Provide the (x, y) coordinate of the cell's center where the given text is located.  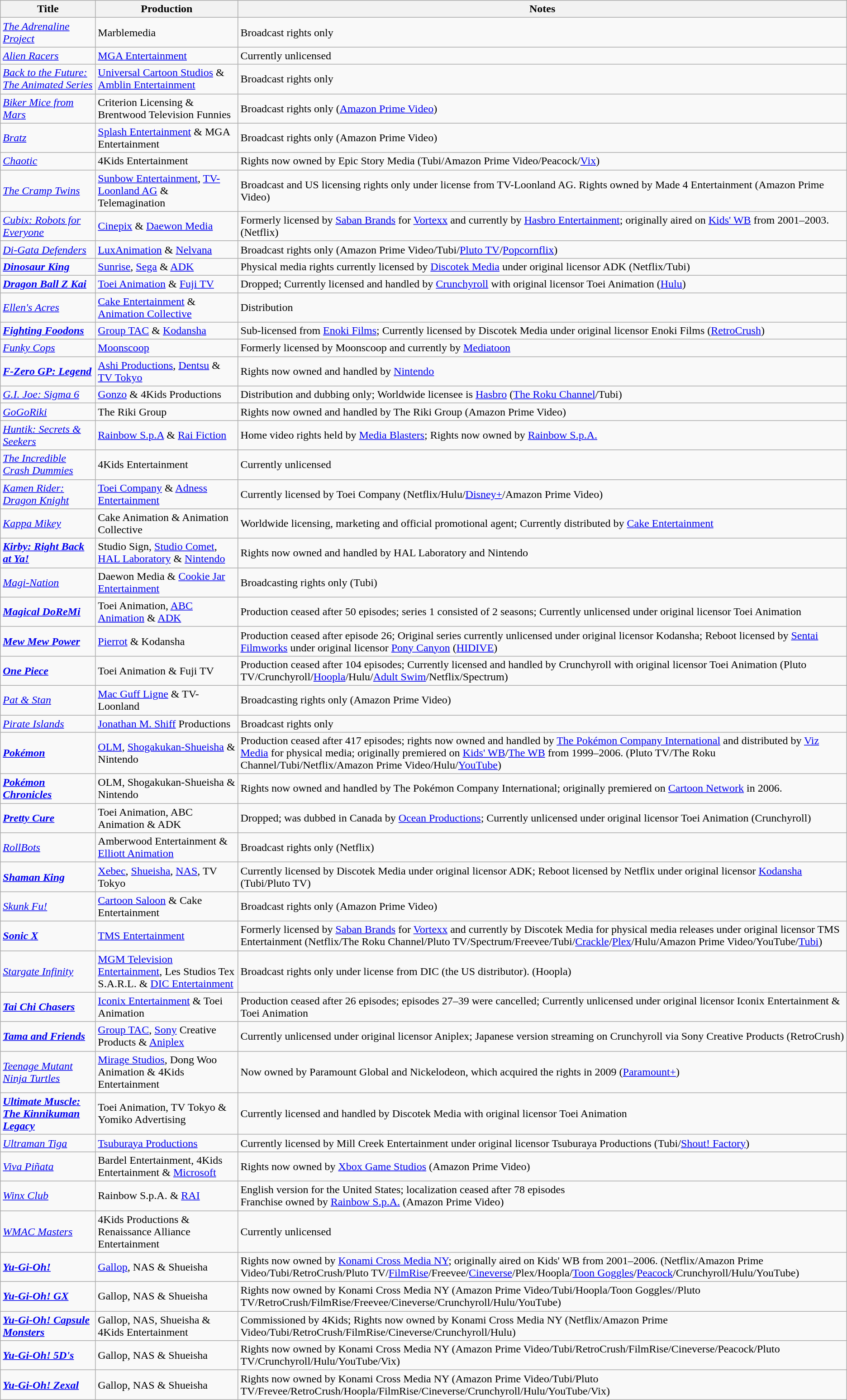
Yu-Gi-Oh! Zexal (48, 1385)
Broadcast rights only under license from DIC (the US distributor). (Hoopla) (542, 971)
Pirate Islands (48, 724)
TMS Entertainment (167, 936)
Bratz (48, 138)
Mirage Studios, Dong Woo Animation & 4Kids Entertainment (167, 1072)
Pokémon Chronicles (48, 788)
Currently licensed by Mill Creek Entertainment under original licensor Tsuburaya Productions (Tubi/Shout! Factory) (542, 1143)
The Incredible Crash Dummies (48, 464)
Universal Cartoon Studios & Amblin Entertainment (167, 79)
WMAC Masters (48, 1231)
Broadcast and US licensing rights only under license from TV-Loonland AG. Rights owned by Made 4 Entertainment (Amazon Prime Video) (542, 191)
Formerly licensed by Saban Brands for Vortexx and currently by Hasbro Entertainment; originally aired on Kids' WB from 2001–2003. (Netflix) (542, 226)
Yu-Gi-Oh! Capsule Monsters (48, 1326)
Now owned by Paramount Global and Nickelodeon, which acquired the rights in 2009 (Paramount+) (542, 1072)
Kappa Mikey (48, 523)
Tai Chi Chasers (48, 1007)
Mac Guff Ligne & TV-Loonland (167, 700)
Sunrise, Sega & ADK (167, 267)
One Piece (48, 671)
Fighting Foodons (48, 331)
Marblemedia (167, 33)
Currently licensed by Toei Company (Netflix/Hulu/Disney+/Amazon Prime Video) (542, 494)
Formerly licensed by Moonscoop and currently by Mediatoon (542, 348)
English version for the United States; localization ceased after 78 episodesFranchise owned by Rainbow S.p.A. (Amazon Prime Video) (542, 1196)
Xebec, Shueisha, NAS, TV Tokyo (167, 877)
Criterion Licensing & Brentwood Television Funnies (167, 109)
Broadcasting rights only (Amazon Prime Video) (542, 700)
Dropped; was dubbed in Canada by Ocean Productions; Currently unlicensed under original licensor Toei Animation (Crunchyroll) (542, 818)
GoGoRiki (48, 412)
Di-Gata Defenders (48, 249)
Stargate Infinity (48, 971)
Splash Entertainment & MGA Entertainment (167, 138)
Sunbow Entertainment, TV-Loonland AG & Telemagination (167, 191)
Cake Animation & Animation Collective (167, 523)
Tsuburaya Productions (167, 1143)
Iconix Entertainment & Toei Animation (167, 1007)
Toei Animation, TV Tokyo & Yomiko Advertising (167, 1113)
Back to the Future: The Animated Series (48, 79)
Toei Company & Adness Entertainment (167, 494)
Rainbow S.p.A & Rai Fiction (167, 435)
Currently unlicensed under original licensor Aniplex; Japanese version streaming on Crunchyroll via Sony Creative Products (RetroCrush) (542, 1037)
Cinepix & Daewon Media (167, 226)
Funky Cops (48, 348)
Broadcast rights only (Amazon Prime Video/Tubi/Pluto TV/Popcornflix) (542, 249)
RollBots (48, 847)
Cubix: Robots for Everyone (48, 226)
Skunk Fu! (48, 906)
Production (167, 9)
Rights now owned by Xbox Game Studios (Amazon Prime Video) (542, 1166)
Biker Mice from Mars (48, 109)
Mew Mew Power (48, 641)
Moonscoop (167, 348)
Currently licensed and handled by Discotek Media with original licensor Toei Animation (542, 1113)
Magi-Nation (48, 582)
Rights now owned by Konami Cross Media NY (Amazon Prime Video/Tubi/RetroCrush/FilmRise/Cineverse/Peacock/Pluto TV/Crunchyroll/Hulu/YouTube/Vix) (542, 1355)
Daewon Media & Cookie Jar Entertainment (167, 582)
4Kids Productions & Renaissance Alliance Entertainment (167, 1231)
Rights now owned and handled by HAL Laboratory and Nintendo (542, 553)
F-Zero GP: Legend (48, 371)
Currently licensed by Discotek Media under original licensor ADK; Reboot licensed by Netflix under original licensor Kodansha (Tubi/Pluto TV) (542, 877)
The Riki Group (167, 412)
Viva Piñata (48, 1166)
Kamen Rider: Dragon Knight (48, 494)
Winx Club (48, 1196)
Pierrot & Kodansha (167, 641)
G.I. Joe: Sigma 6 (48, 395)
Broadcast rights only (Netflix) (542, 847)
Gonzo & 4Kids Productions (167, 395)
Studio Sign, Studio Comet, HAL Laboratory & Nintendo (167, 553)
Ashi Productions, Dentsu & TV Tokyo (167, 371)
Pokémon (48, 753)
Physical media rights currently licensed by Discotek Media under original licensor ADK (Netflix/Tubi) (542, 267)
Worldwide licensing, marketing and official promotional agent; Currently distributed by Cake Entertainment (542, 523)
Rainbow S.p.A. & RAI (167, 1196)
Rights now owned and handled by The Riki Group (Amazon Prime Video) (542, 412)
Rights now owned and handled by Nintendo (542, 371)
Home video rights held by Media Blasters; Rights now owned by Rainbow S.p.A. (542, 435)
Teenage Mutant Ninja Turtles (48, 1072)
Cake Entertainment & Animation Collective (167, 307)
Kirby: Right Back at Ya! (48, 553)
MGA Entertainment (167, 56)
Group TAC & Kodansha (167, 331)
Ultraman Tiga (48, 1143)
Magical DoReMi (48, 612)
MGM Television Entertainment, Les Studios Tex S.A.R.L. & DIC Entertainment (167, 971)
Cartoon Saloon & Cake Entertainment (167, 906)
Pretty Cure (48, 818)
Dropped; Currently licensed and handled by Crunchyroll with original licensor Toei Animation (Hulu) (542, 284)
The Adrenaline Project (48, 33)
Amberwood Entertainment & Elliott Animation (167, 847)
Chaotic (48, 161)
Rights now owned by Epic Story Media (Tubi/Amazon Prime Video/Peacock/Vix) (542, 161)
Gallop, NAS, Shueisha & 4Kids Entertainment (167, 1326)
Rights now owned by Konami Cross Media NY (Amazon Prime Video/Tubi/Pluto TV/Frevee/RetroCrush/Hoopla/FilmRise/Cineverse/Crunchyroll/Hulu/YouTube/Vix) (542, 1385)
Tama and Friends (48, 1037)
LuxAnimation & Nelvana (167, 249)
Rights now owned and handled by The Pokémon Company International; originally premiered on Cartoon Network in 2006. (542, 788)
Bardel Entertainment, 4Kids Entertainment & Microsoft (167, 1166)
Broadcasting rights only (Tubi) (542, 582)
Distribution and dubbing only; Worldwide licensee is Hasbro (The Roku Channel/Tubi) (542, 395)
Yu-Gi-Oh! GX (48, 1296)
Notes (542, 9)
Alien Racers (48, 56)
Group TAC, Sony Creative Products & Aniplex (167, 1037)
The Cramp Twins (48, 191)
Jonathan M. Shiff Productions (167, 724)
Distribution (542, 307)
Pat & Stan (48, 700)
Ellen's Acres (48, 307)
Commissioned by 4Kids; Rights now owned by Konami Cross Media NY (Netflix/Amazon Prime Video/Tubi/RetroCrush/FilmRise/Cineverse/Crunchyroll/Hulu) (542, 1326)
Sub-licensed from Enoki Films; Currently licensed by Discotek Media under original licensor Enoki Films (RetroCrush) (542, 331)
Sonic X (48, 936)
Yu-Gi-Oh! (48, 1267)
Dinosaur King (48, 267)
Production ceased after 50 episodes; series 1 consisted of 2 seasons; Currently unlicensed under original licensor Toei Animation (542, 612)
Ultimate Muscle: The Kinnikuman Legacy (48, 1113)
Title (48, 9)
Shaman King (48, 877)
Yu-Gi-Oh! 5D's (48, 1355)
Dragon Ball Z Kai (48, 284)
Huntik: Secrets & Seekers (48, 435)
